Detect which cell encompasses the target text, then output its (X, Y) center coordinate. 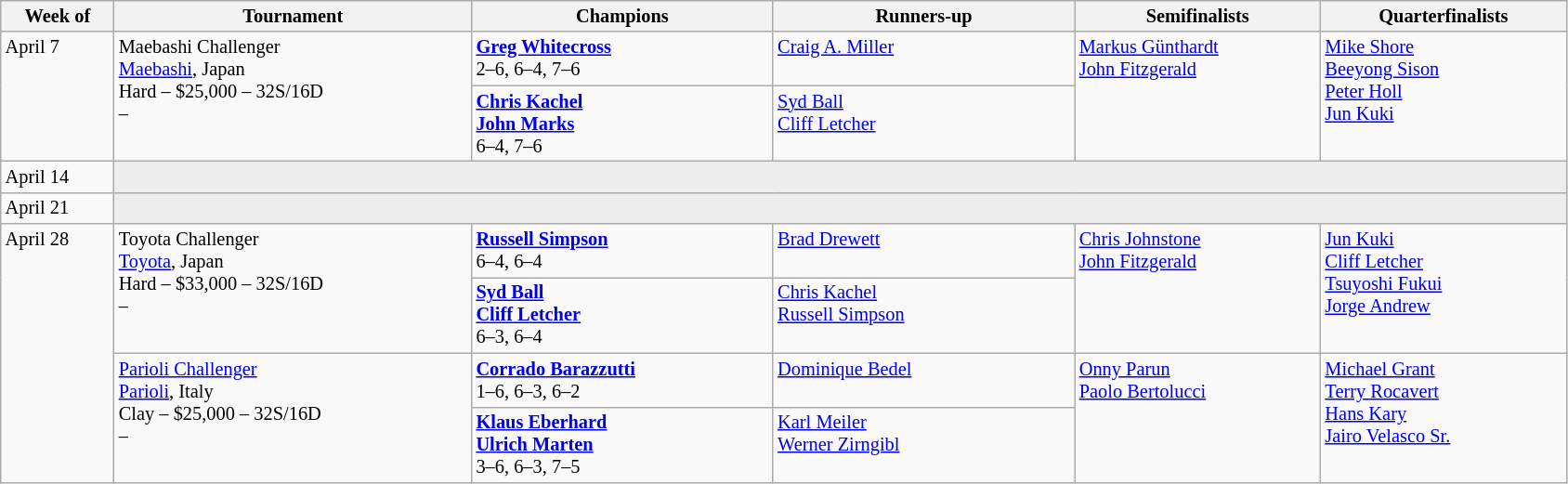
Russell Simpson 6–4, 6–4 (622, 251)
Karl Meiler Werner Zirngibl (923, 445)
Semifinalists (1198, 16)
Michael Grant Terry Rocavert Hans Kary Jairo Velasco Sr. (1444, 418)
Mike Shore Beeyong Sison Peter Holl Jun Kuki (1444, 97)
Tournament (294, 16)
Jun Kuki Cliff Letcher Tsuyoshi Fukui Jorge Andrew (1444, 288)
Chris Kachel John Marks6–4, 7–6 (622, 124)
April 21 (58, 208)
Maebashi Challenger Maebashi, JapanHard – $25,000 – 32S/16D – (294, 97)
April 14 (58, 177)
Brad Drewett (923, 251)
Klaus Eberhard Ulrich Marten3–6, 6–3, 7–5 (622, 445)
April 28 (58, 353)
Parioli Challenger Parioli, ItalyClay – $25,000 – 32S/16D – (294, 418)
Quarterfinalists (1444, 16)
Dominique Bedel (923, 380)
Runners-up (923, 16)
April 7 (58, 97)
Chris Johnstone John Fitzgerald (1198, 288)
Chris Kachel Russell Simpson (923, 315)
Champions (622, 16)
Greg Whitecross 2–6, 6–4, 7–6 (622, 59)
Markus Günthardt John Fitzgerald (1198, 97)
Corrado Barazzutti 1–6, 6–3, 6–2 (622, 380)
Syd Ball Cliff Letcher (923, 124)
Onny Parun Paolo Bertolucci (1198, 418)
Week of (58, 16)
Toyota Challenger Toyota, JapanHard – $33,000 – 32S/16D – (294, 288)
Syd Ball Cliff Letcher6–3, 6–4 (622, 315)
Craig A. Miller (923, 59)
